Return the (x, y) coordinate for the center point of the cell that contains the specified text.  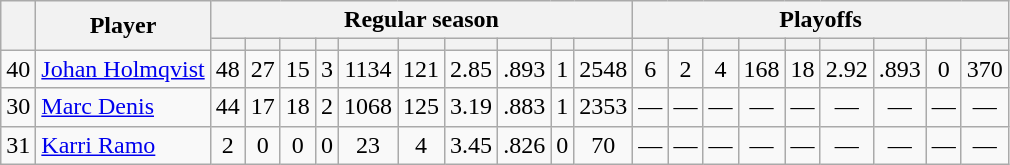
2.85 (472, 69)
3.19 (472, 107)
Karri Ramo (123, 145)
44 (228, 107)
125 (422, 107)
40 (18, 69)
168 (762, 69)
121 (422, 69)
Marc Denis (123, 107)
1134 (368, 69)
Johan Holmqvist (123, 69)
23 (368, 145)
.826 (524, 145)
2.92 (846, 69)
Regular season (422, 20)
Playoffs (821, 20)
3 (326, 69)
27 (262, 69)
15 (298, 69)
.883 (524, 107)
370 (984, 69)
2353 (604, 107)
48 (228, 69)
30 (18, 107)
1068 (368, 107)
3.45 (472, 145)
2548 (604, 69)
17 (262, 107)
31 (18, 145)
6 (650, 69)
Player (123, 26)
70 (604, 145)
